Capture the cell that displays the provided text and extract its (x, y) central coordinate. 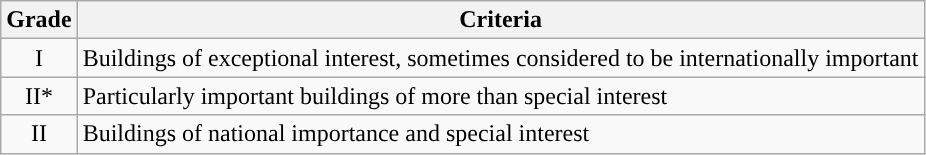
Buildings of exceptional interest, sometimes considered to be internationally important (500, 58)
Buildings of national importance and special interest (500, 134)
II* (39, 96)
Particularly important buildings of more than special interest (500, 96)
I (39, 58)
Grade (39, 20)
II (39, 134)
Criteria (500, 20)
